Determine the (X, Y) coordinate at the center of the cell enclosing the given text.  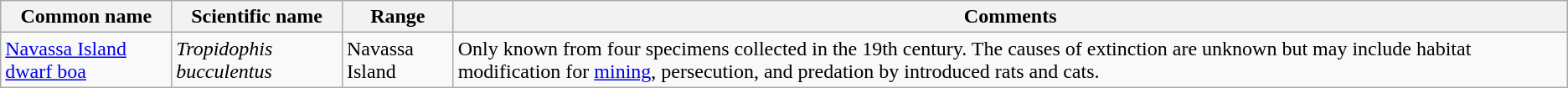
Tropidophis bucculentus (257, 60)
Navassa Island dwarf boa (86, 60)
Navassa Island (397, 60)
Scientific name (257, 17)
Comments (1010, 17)
Common name (86, 17)
Range (397, 17)
